Locate the cell with the specified text and output its (X, Y) center coordinate. 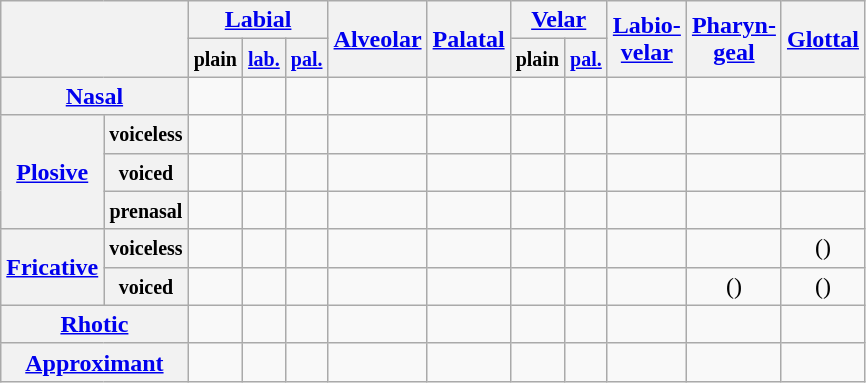
Fricative (52, 267)
Alveolar (378, 39)
lab. (264, 58)
prenasal (146, 210)
Plosive (52, 172)
Glottal (822, 39)
Labial (258, 20)
Nasal (94, 96)
Pharyn-geal (734, 39)
Palatal (468, 39)
Velar (558, 20)
Labio-velar (646, 39)
Rhotic (94, 324)
Approximant (94, 362)
